Provide the (x, y) coordinate of the cell's center where the given text is located.  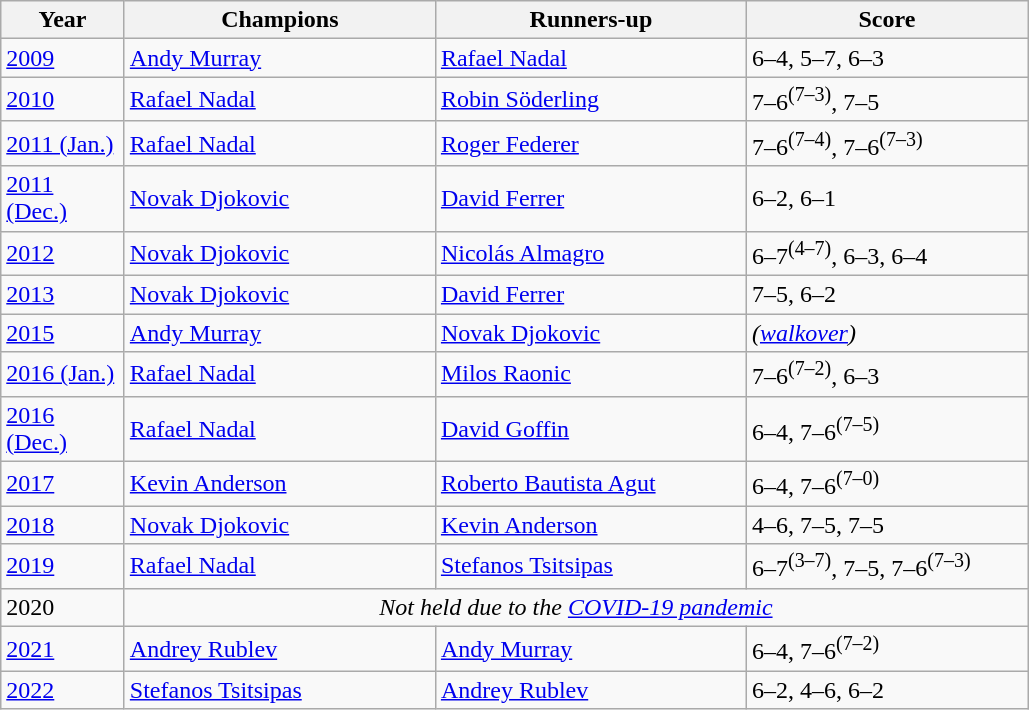
6–4, 7–6(7–2) (886, 650)
6–4, 7–6(7–0) (886, 484)
6–7(3–7), 7–5, 7–6(7–3) (886, 566)
Milos Raonic (590, 374)
Year (63, 20)
7–6(7–4), 7–6(7–3) (886, 144)
6–4, 7–6(7–5) (886, 428)
2017 (63, 484)
Score (886, 20)
2013 (63, 295)
2018 (63, 525)
4–6, 7–5, 7–5 (886, 525)
2022 (63, 690)
2012 (63, 254)
7–6(7–3), 7–5 (886, 100)
2016 (Jan.) (63, 374)
Roberto Bautista Agut (590, 484)
6–2, 4–6, 6–2 (886, 690)
Not held due to the COVID-19 pandemic (576, 608)
(walkover) (886, 333)
Nicolás Almagro (590, 254)
David Goffin (590, 428)
Robin Söderling (590, 100)
7–6(7–2), 6–3 (886, 374)
7–5, 6–2 (886, 295)
6–2, 6–1 (886, 198)
Runners-up (590, 20)
2010 (63, 100)
2011 (Dec.) (63, 198)
2019 (63, 566)
2011 (Jan.) (63, 144)
6–4, 5–7, 6–3 (886, 58)
Roger Federer (590, 144)
Champions (280, 20)
2015 (63, 333)
2009 (63, 58)
2021 (63, 650)
2020 (63, 608)
6–7(4–7), 6–3, 6–4 (886, 254)
2016 (Dec.) (63, 428)
